Determine the [X, Y] coordinate at the center of the cell enclosing the given text.  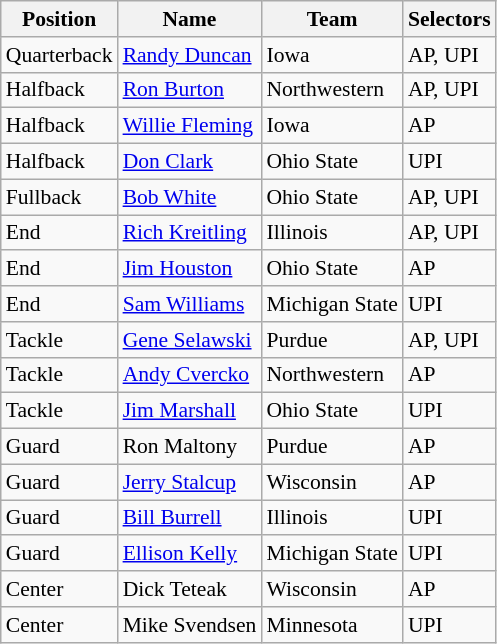
Bob White [190, 197]
Jim Marshall [190, 411]
Position [60, 19]
Team [332, 19]
Ellison Kelly [190, 554]
Selectors [450, 19]
Bill Burrell [190, 518]
Fullback [60, 197]
Jerry Stalcup [190, 482]
Don Clark [190, 162]
Mike Svendsen [190, 625]
Name [190, 19]
Ron Burton [190, 90]
Willie Fleming [190, 126]
Rich Kreitling [190, 233]
Randy Duncan [190, 55]
Gene Selawski [190, 340]
Andy Cvercko [190, 375]
Quarterback [60, 55]
Ron Maltony [190, 447]
Minnesota [332, 625]
Dick Teteak [190, 589]
Jim Houston [190, 269]
Sam Williams [190, 304]
